Pinpoint the cell where the given text exists, returning its (x, y) midpoint coordinate. 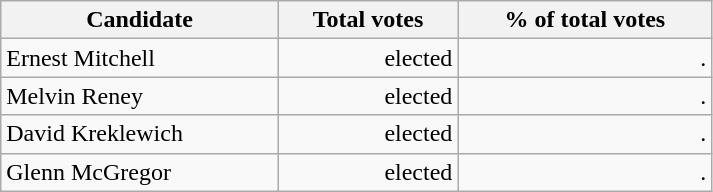
David Kreklewich (140, 134)
Glenn McGregor (140, 172)
% of total votes (585, 20)
Total votes (368, 20)
Candidate (140, 20)
Melvin Reney (140, 96)
Ernest Mitchell (140, 58)
